Pinpoint the cell where the given text exists, returning its [X, Y] midpoint coordinate. 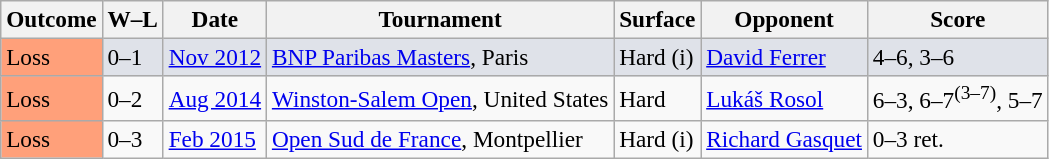
6–3, 6–7(3–7), 5–7 [958, 98]
Feb 2015 [214, 139]
0–3 ret. [958, 139]
Date [214, 19]
4–6, 3–6 [958, 57]
Richard Gasquet [784, 139]
Nov 2012 [214, 57]
Hard [658, 98]
Open Sud de France, Montpellier [440, 139]
0–2 [132, 98]
0–3 [132, 139]
Tournament [440, 19]
Score [958, 19]
0–1 [132, 57]
Surface [658, 19]
Lukáš Rosol [784, 98]
Winston-Salem Open, United States [440, 98]
W–L [132, 19]
Opponent [784, 19]
Aug 2014 [214, 98]
Outcome [52, 19]
David Ferrer [784, 57]
BNP Paribas Masters, Paris [440, 57]
